Pinpoint the cell where the given text exists, returning its [X, Y] midpoint coordinate. 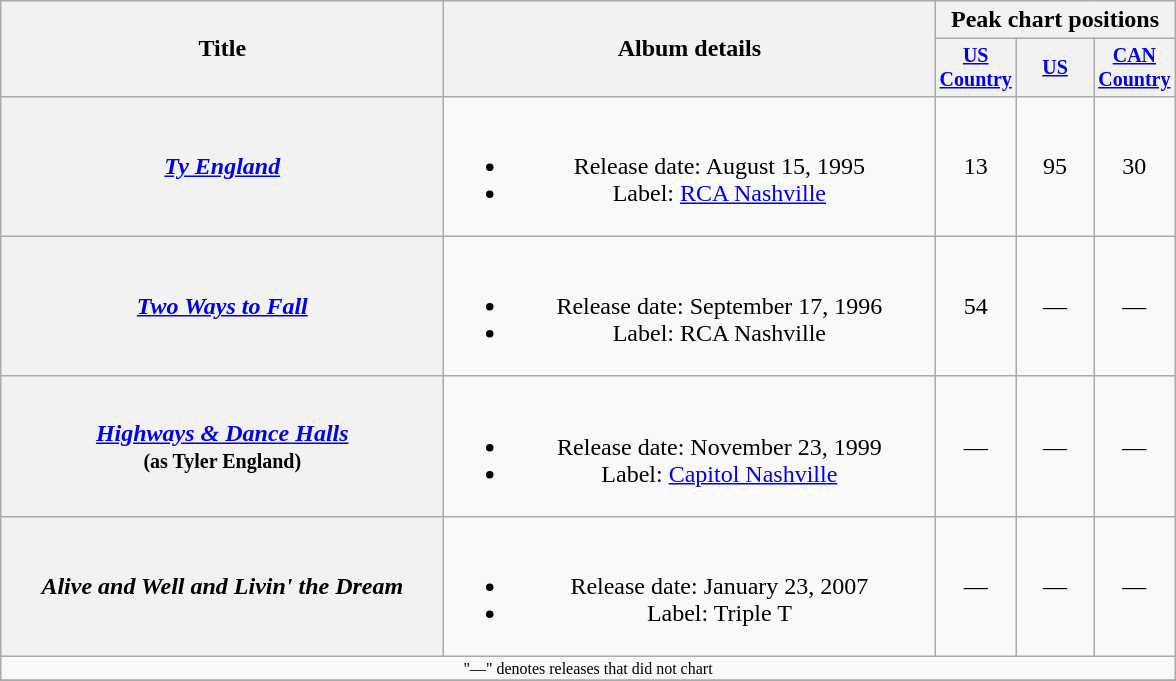
Album details [690, 49]
Release date: September 17, 1996Label: RCA Nashville [690, 306]
95 [1056, 166]
US Country [976, 68]
Ty England [222, 166]
Two Ways to Fall [222, 306]
US [1056, 68]
54 [976, 306]
Title [222, 49]
"—" denotes releases that did not chart [588, 669]
Peak chart positions [1055, 20]
13 [976, 166]
30 [1135, 166]
CAN Country [1135, 68]
Release date: November 23, 1999Label: Capitol Nashville [690, 446]
Release date: August 15, 1995Label: RCA Nashville [690, 166]
Highways & Dance Halls(as Tyler England) [222, 446]
Release date: January 23, 2007Label: Triple T [690, 586]
Alive and Well and Livin' the Dream [222, 586]
